Find where the given text appears and provide that cell's center as (X, Y) coordinate. 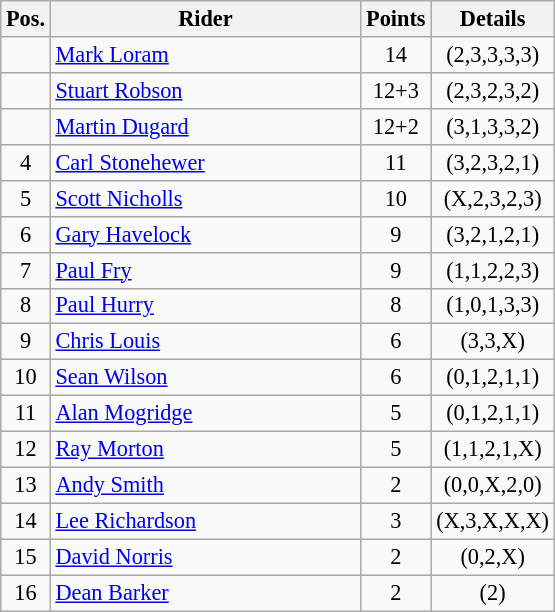
Stuart Robson (205, 90)
(X,3,X,X,X) (492, 521)
Martin Dugard (205, 126)
Chris Louis (205, 342)
(3,2,1,2,1) (492, 234)
(3,2,3,2,1) (492, 162)
Scott Nicholls (205, 198)
Points (396, 19)
(3,1,3,3,2) (492, 126)
Andy Smith (205, 485)
Sean Wilson (205, 378)
(3,3,X) (492, 342)
Gary Havelock (205, 234)
Lee Richardson (205, 521)
(2,3,3,3,3) (492, 55)
Dean Barker (205, 593)
3 (396, 521)
13 (26, 485)
Alan Mogridge (205, 414)
(X,2,3,2,3) (492, 198)
7 (26, 270)
Pos. (26, 19)
Details (492, 19)
Carl Stonehewer (205, 162)
(1,1,2,2,3) (492, 270)
15 (26, 557)
12 (26, 450)
(1,1,2,1,X) (492, 450)
Ray Morton (205, 450)
(2,3,2,3,2) (492, 90)
(1,0,1,3,3) (492, 306)
(0,2,X) (492, 557)
Rider (205, 19)
12+2 (396, 126)
(0,0,X,2,0) (492, 485)
(2) (492, 593)
12+3 (396, 90)
Paul Fry (205, 270)
Paul Hurry (205, 306)
Mark Loram (205, 55)
David Norris (205, 557)
16 (26, 593)
4 (26, 162)
